Determine the [x, y] coordinate at the center of the cell enclosing the given text.  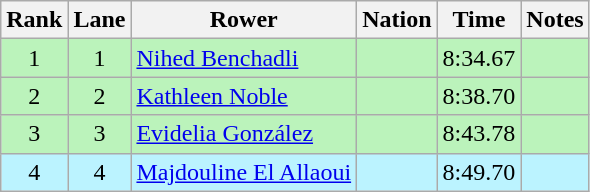
8:34.67 [479, 58]
Rower [244, 20]
Majdouline El Allaoui [244, 172]
Notes [555, 20]
Nihed Benchadli [244, 58]
8:38.70 [479, 96]
Time [479, 20]
Nation [397, 20]
Rank [34, 20]
Lane [100, 20]
Evidelia González [244, 134]
8:43.78 [479, 134]
Kathleen Noble [244, 96]
8:49.70 [479, 172]
